From the cell containing the given text, extract its center point as [x, y] coordinate. 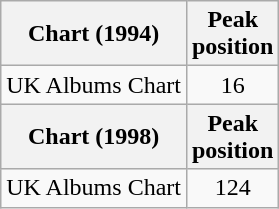
124 [232, 188]
16 [232, 85]
Chart (1998) [94, 136]
Chart (1994) [94, 34]
